Determine the [X, Y] coordinate at the center of the cell enclosing the given text.  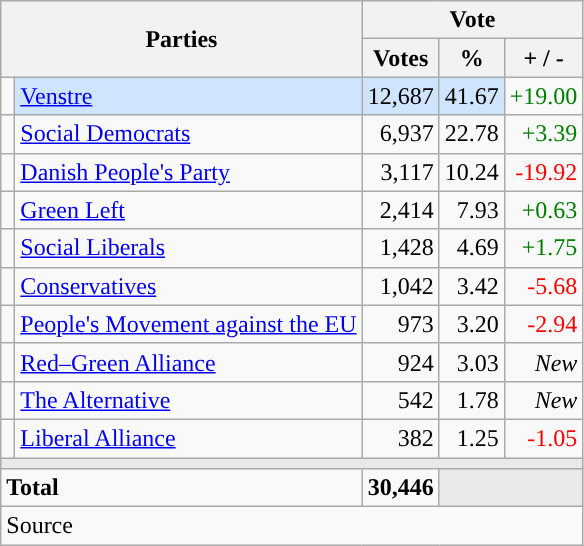
+19.00 [544, 96]
-19.92 [544, 172]
2,414 [400, 210]
Social Liberals [188, 248]
12,687 [400, 96]
Liberal Alliance [188, 438]
1.25 [472, 438]
3.03 [472, 362]
Green Left [188, 210]
973 [400, 324]
Conservatives [188, 286]
7.93 [472, 210]
542 [400, 400]
1,042 [400, 286]
1,428 [400, 248]
10.24 [472, 172]
6,937 [400, 134]
1.78 [472, 400]
Vote [472, 20]
-5.68 [544, 286]
Danish People's Party [188, 172]
382 [400, 438]
924 [400, 362]
-2.94 [544, 324]
30,446 [400, 488]
% [472, 58]
Total [182, 488]
Votes [400, 58]
3.20 [472, 324]
4.69 [472, 248]
22.78 [472, 134]
3.42 [472, 286]
Venstre [188, 96]
Social Democrats [188, 134]
Red–Green Alliance [188, 362]
+3.39 [544, 134]
+0.63 [544, 210]
+ / - [544, 58]
-1.05 [544, 438]
+1.75 [544, 248]
Parties [182, 39]
41.67 [472, 96]
People's Movement against the EU [188, 324]
Source [292, 526]
3,117 [400, 172]
The Alternative [188, 400]
